Locate the cell with the specified text and output its [x, y] center coordinate. 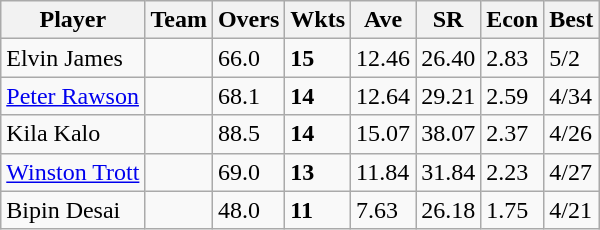
11 [318, 210]
7.63 [384, 210]
15.07 [384, 134]
Ave [384, 20]
SR [448, 20]
2.37 [512, 134]
15 [318, 58]
88.5 [248, 134]
Kila Kalo [73, 134]
12.46 [384, 58]
26.18 [448, 210]
Elvin James [73, 58]
4/26 [572, 134]
31.84 [448, 172]
38.07 [448, 134]
Winston Trott [73, 172]
12.64 [384, 96]
69.0 [248, 172]
Wkts [318, 20]
Best [572, 20]
26.40 [448, 58]
11.84 [384, 172]
2.59 [512, 96]
4/21 [572, 210]
4/27 [572, 172]
Econ [512, 20]
68.1 [248, 96]
5/2 [572, 58]
13 [318, 172]
48.0 [248, 210]
Player [73, 20]
29.21 [448, 96]
66.0 [248, 58]
1.75 [512, 210]
4/34 [572, 96]
2.83 [512, 58]
Peter Rawson [73, 96]
Bipin Desai [73, 210]
Overs [248, 20]
2.23 [512, 172]
Team [179, 20]
